From the cell containing the given text, extract its center point as [x, y] coordinate. 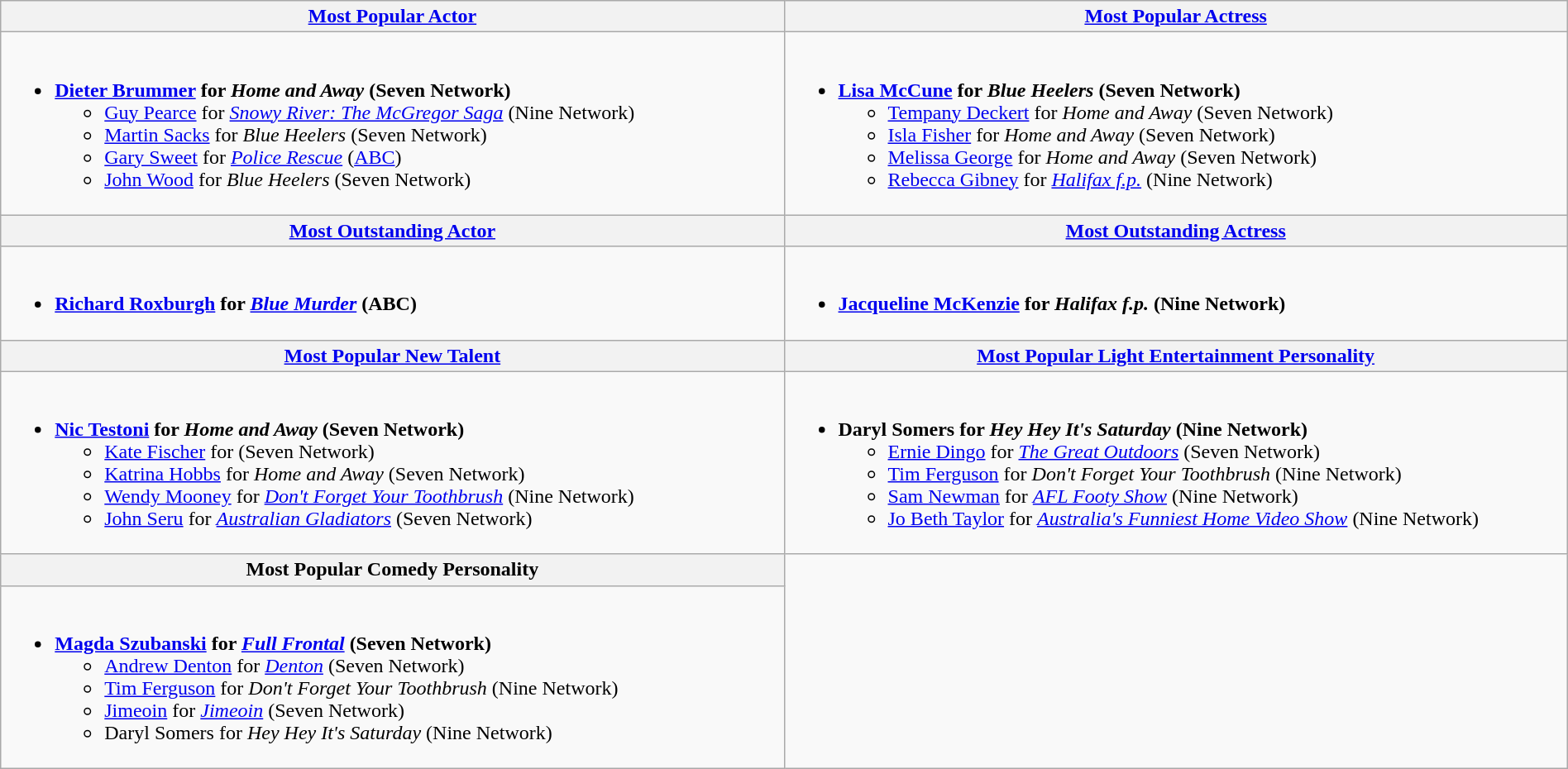
Richard Roxburgh for Blue Murder (ABC) [392, 293]
Jacqueline McKenzie for Halifax f.p. (Nine Network) [1176, 293]
Most Popular New Talent [392, 356]
Most Popular Actress [1176, 17]
Most Popular Light Entertainment Personality [1176, 356]
Most Outstanding Actor [392, 231]
Most Popular Actor [392, 17]
Most Popular Comedy Personality [392, 570]
Most Outstanding Actress [1176, 231]
